Provide the (x, y) coordinate of the cell's center where the given text is located.  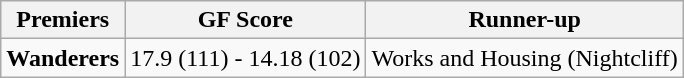
Works and Housing (Nightcliff) (524, 58)
Premiers (63, 20)
17.9 (111) - 14.18 (102) (246, 58)
GF Score (246, 20)
Wanderers (63, 58)
Runner-up (524, 20)
